Capture the cell that displays the provided text and extract its [x, y] central coordinate. 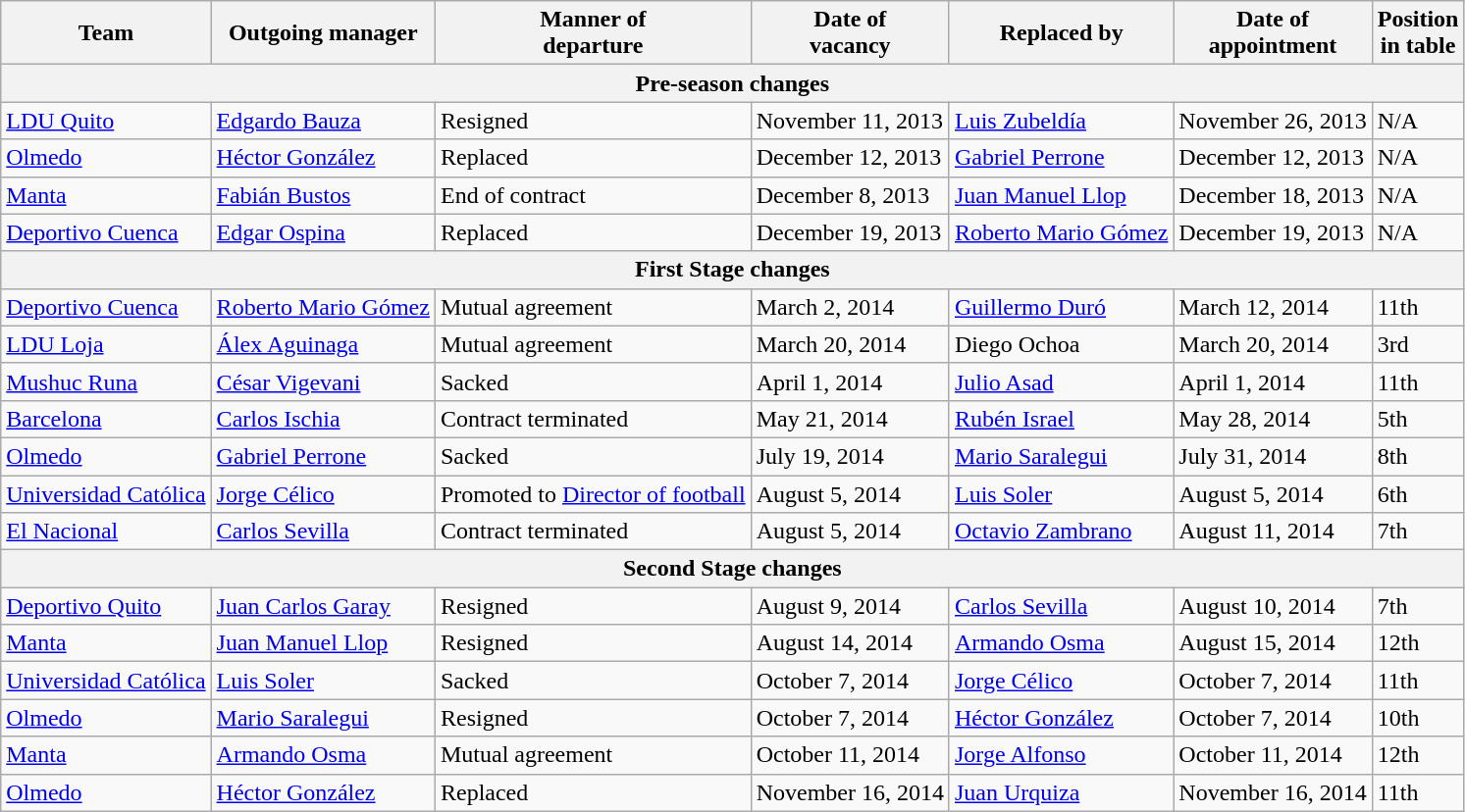
Juan Urquiza [1061, 792]
Barcelona [106, 419]
Fabián Bustos [323, 195]
November 11, 2013 [850, 121]
Edgar Ospina [323, 232]
10th [1418, 718]
6th [1418, 493]
Diego Ochoa [1061, 344]
August 9, 2014 [850, 606]
May 28, 2014 [1273, 419]
LDU Quito [106, 121]
Team [106, 33]
LDU Loja [106, 344]
Edgardo Bauza [323, 121]
August 14, 2014 [850, 643]
5th [1418, 419]
December 18, 2013 [1273, 195]
August 11, 2014 [1273, 532]
3rd [1418, 344]
8th [1418, 456]
Mushuc Runa [106, 381]
Deportivo Quito [106, 606]
Positionin table [1418, 33]
Álex Aguinaga [323, 344]
Octavio Zambrano [1061, 532]
Jorge Alfonso [1061, 755]
El Nacional [106, 532]
Replaced by [1061, 33]
March 12, 2014 [1273, 307]
August 10, 2014 [1273, 606]
Manner ofdeparture [593, 33]
Second Stage changes [732, 569]
Date ofvacancy [850, 33]
December 8, 2013 [850, 195]
Guillermo Duró [1061, 307]
Luis Zubeldía [1061, 121]
Julio Asad [1061, 381]
Pre-season changes [732, 83]
July 19, 2014 [850, 456]
August 15, 2014 [1273, 643]
Carlos Ischia [323, 419]
November 26, 2013 [1273, 121]
First Stage changes [732, 270]
July 31, 2014 [1273, 456]
Promoted to Director of football [593, 493]
May 21, 2014 [850, 419]
César Vigevani [323, 381]
Outgoing manager [323, 33]
Juan Carlos Garay [323, 606]
Date ofappointment [1273, 33]
End of contract [593, 195]
Rubén Israel [1061, 419]
March 2, 2014 [850, 307]
